Return the (X, Y) coordinate for the center point of the cell that contains the specified text.  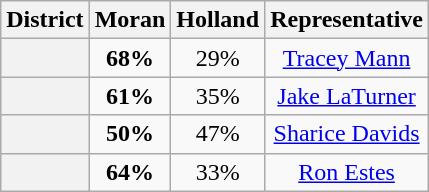
47% (218, 134)
61% (130, 96)
Jake LaTurner (347, 96)
29% (218, 58)
64% (130, 172)
District (45, 20)
33% (218, 172)
Holland (218, 20)
Moran (130, 20)
35% (218, 96)
Representative (347, 20)
50% (130, 134)
68% (130, 58)
Ron Estes (347, 172)
Tracey Mann (347, 58)
Sharice Davids (347, 134)
